Detect which cell encompasses the target text, then output its (X, Y) center coordinate. 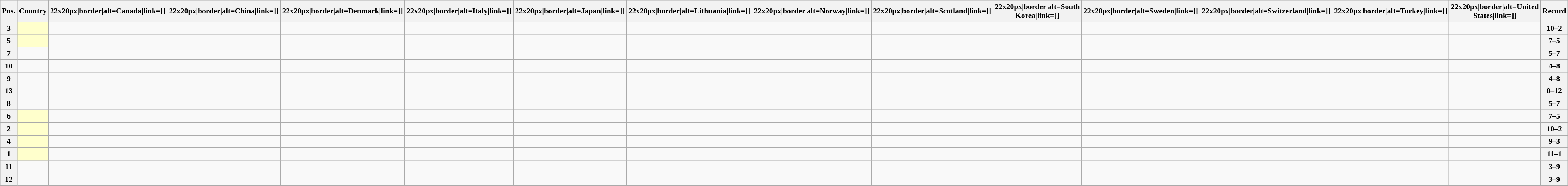
Pos. (9, 11)
8 (9, 104)
10 (9, 66)
22x20px|border|alt=South Korea|link=]] (1037, 11)
22x20px|border|alt=United States|link=]] (1495, 11)
22x20px|border|alt=Sweden|link=]] (1141, 11)
9 (9, 79)
0–12 (1554, 91)
12 (9, 179)
22x20px|border|alt=Italy|link=]] (459, 11)
22x20px|border|alt=Japan|link=]] (570, 11)
9–3 (1554, 142)
5 (9, 41)
22x20px|border|alt=Turkey|link=]] (1391, 11)
22x20px|border|alt=Canada|link=]] (108, 11)
3 (9, 28)
22x20px|border|alt=Lithuania|link=]] (689, 11)
22x20px|border|alt=Switzerland|link=]] (1266, 11)
22x20px|border|alt=Denmark|link=]] (343, 11)
22x20px|border|alt=Norway|link=]] (812, 11)
Record (1554, 11)
11 (9, 167)
7 (9, 54)
Country (33, 11)
13 (9, 91)
6 (9, 116)
4 (9, 142)
22x20px|border|alt=Scotland|link=]] (932, 11)
11–1 (1554, 154)
1 (9, 154)
22x20px|border|alt=China|link=]] (224, 11)
2 (9, 129)
